Extract the [x, y] coordinate from the center of the cell holding the provided text.  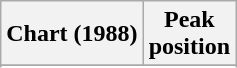
Peakposition [189, 34]
Chart (1988) [72, 34]
